For the text-containing cell, return its midpoint in [X, Y] coordinate format. 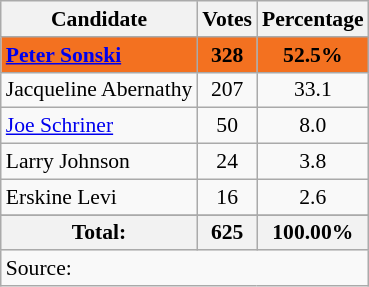
328 [227, 55]
207 [227, 90]
33.1 [313, 90]
Erskine Levi [100, 197]
Joe Schriner [100, 126]
2.6 [313, 197]
Votes [227, 19]
Source: [185, 269]
Jacqueline Abernathy [100, 90]
Larry Johnson [100, 162]
24 [227, 162]
Percentage [313, 19]
50 [227, 126]
3.8 [313, 162]
Peter Sonski [100, 55]
Candidate [100, 19]
100.00% [313, 233]
625 [227, 233]
52.5% [313, 55]
Total: [100, 233]
8.0 [313, 126]
16 [227, 197]
